Find where the given text appears and provide that cell's center as (X, Y) coordinate. 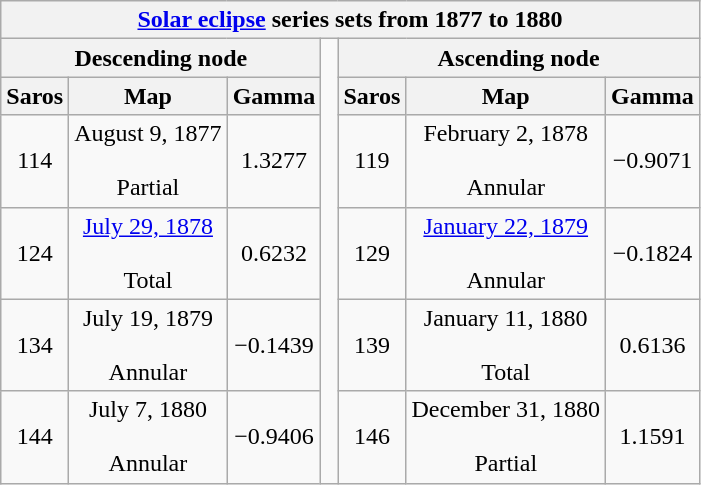
Solar eclipse series sets from 1877 to 1880 (350, 20)
144 (35, 437)
July 19, 1879Annular (148, 345)
1.1591 (653, 437)
0.6136 (653, 345)
−0.9071 (653, 161)
−0.1439 (274, 345)
December 31, 1880Partial (506, 437)
Ascending node (518, 58)
Descending node (161, 58)
134 (35, 345)
−0.9406 (274, 437)
July 7, 1880Annular (148, 437)
129 (372, 253)
August 9, 1877Partial (148, 161)
124 (35, 253)
−0.1824 (653, 253)
114 (35, 161)
119 (372, 161)
0.6232 (274, 253)
146 (372, 437)
1.3277 (274, 161)
January 11, 1880Total (506, 345)
139 (372, 345)
February 2, 1878Annular (506, 161)
July 29, 1878Total (148, 253)
January 22, 1879Annular (506, 253)
